Determine the [x, y] coordinate at the center of the cell enclosing the given text.  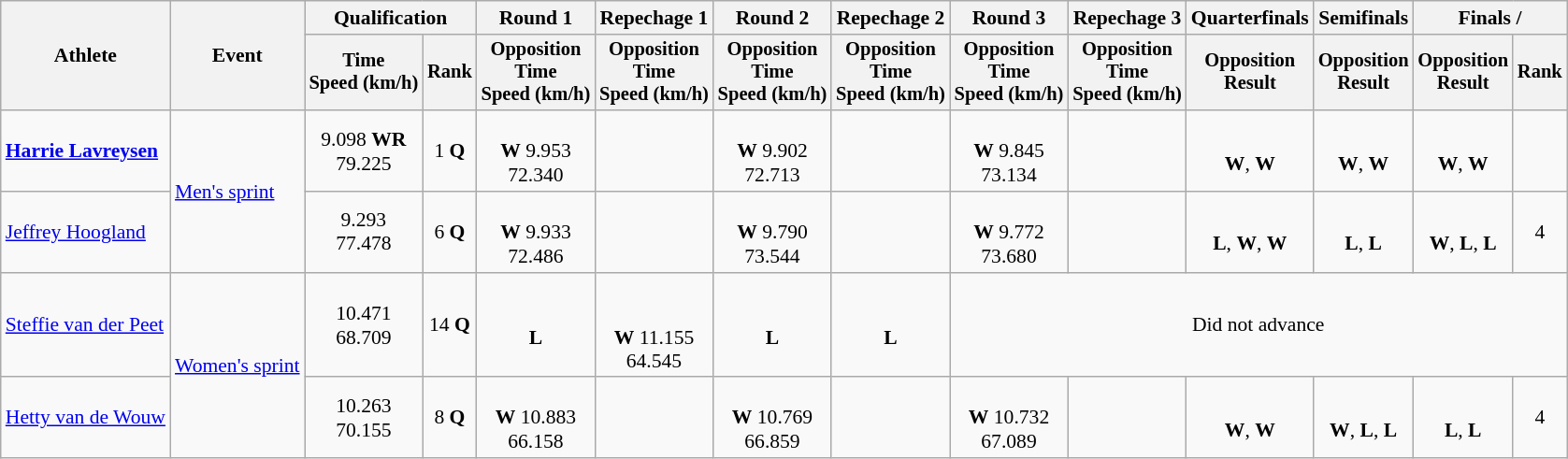
6 Q [450, 232]
Qualification [391, 18]
Repechage 2 [890, 18]
Event [237, 56]
Quarterfinals [1250, 18]
10.47168.709 [365, 325]
L, W, W [1250, 232]
W 9.95372.340 [537, 151]
Did not advance [1259, 325]
W 10.76966.859 [772, 419]
Steffie van der Peet [86, 325]
9.293 77.478 [365, 232]
Harrie Lavreysen [86, 151]
Round 3 [1010, 18]
14 Q [450, 325]
Repechage 3 [1128, 18]
TimeSpeed (km/h) [365, 73]
10.26370.155 [365, 419]
Round 1 [537, 18]
W 9.77273.680 [1010, 232]
W 11.15564.545 [655, 325]
Repechage 1 [655, 18]
W 9.93372.486 [537, 232]
W 10.88366.158 [537, 419]
W 9.84573.134 [1010, 151]
Round 2 [772, 18]
Semifinals [1363, 18]
Jeffrey Hoogland [86, 232]
Women's sprint [237, 366]
Athlete [86, 56]
9.098 WR 79.225 [365, 151]
W 10.73267.089 [1010, 419]
Hetty van de Wouw [86, 419]
W 9.79073.544 [772, 232]
Men's sprint [237, 191]
1 Q [450, 151]
W 9.90272.713 [772, 151]
8 Q [450, 419]
Finals / [1489, 18]
